Scan for the cell matching the given text and deliver its [X, Y] coordinate at center. 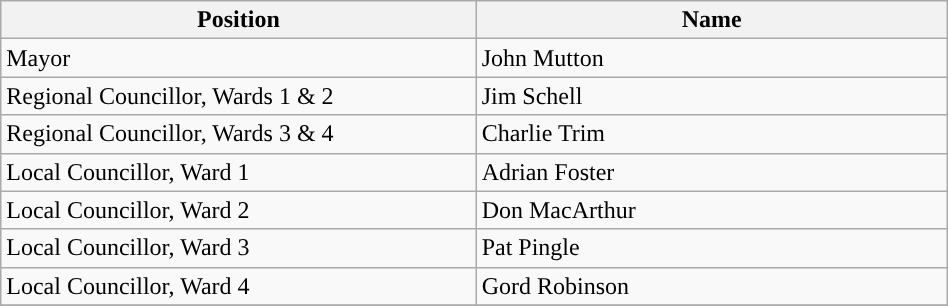
Local Councillor, Ward 1 [238, 172]
Name [712, 20]
Gord Robinson [712, 286]
Position [238, 20]
Charlie Trim [712, 134]
Local Councillor, Ward 2 [238, 210]
Don MacArthur [712, 210]
Jim Schell [712, 96]
Pat Pingle [712, 248]
Mayor [238, 58]
Local Councillor, Ward 3 [238, 248]
Regional Councillor, Wards 1 & 2 [238, 96]
Adrian Foster [712, 172]
Regional Councillor, Wards 3 & 4 [238, 134]
Local Councillor, Ward 4 [238, 286]
John Mutton [712, 58]
